From the cell containing the given text, extract its center point as (x, y) coordinate. 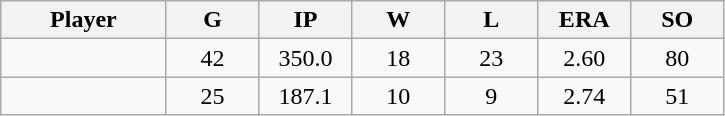
SO (678, 20)
23 (492, 58)
2.74 (584, 96)
Player (84, 20)
187.1 (306, 96)
ERA (584, 20)
42 (212, 58)
350.0 (306, 58)
25 (212, 96)
IP (306, 20)
W (398, 20)
18 (398, 58)
G (212, 20)
9 (492, 96)
L (492, 20)
51 (678, 96)
80 (678, 58)
10 (398, 96)
2.60 (584, 58)
